Scan for the cell matching the given text and deliver its (x, y) coordinate at center. 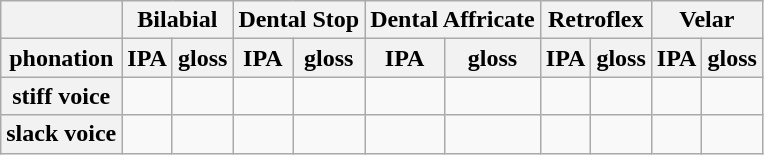
Dental Affricate (453, 20)
Bilabial (178, 20)
phonation (62, 58)
stiff voice (62, 96)
slack voice (62, 134)
Retroflex (596, 20)
Dental Stop (299, 20)
Velar (706, 20)
